Locate the cell with the specified text and output its (X, Y) center coordinate. 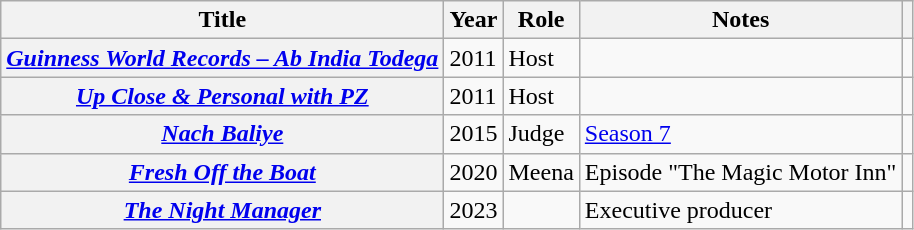
Episode "The Magic Motor Inn" (740, 172)
Judge (541, 134)
Year (474, 20)
2020 (474, 172)
Meena (541, 172)
Guinness World Records – Ab India Todega (222, 58)
Nach Baliye (222, 134)
2015 (474, 134)
Executive producer (740, 210)
2023 (474, 210)
Notes (740, 20)
Role (541, 20)
Season 7 (740, 134)
Up Close & Personal with PZ (222, 96)
Title (222, 20)
The Night Manager (222, 210)
Fresh Off the Boat (222, 172)
